Scan for the cell matching the given text and deliver its [x, y] coordinate at center. 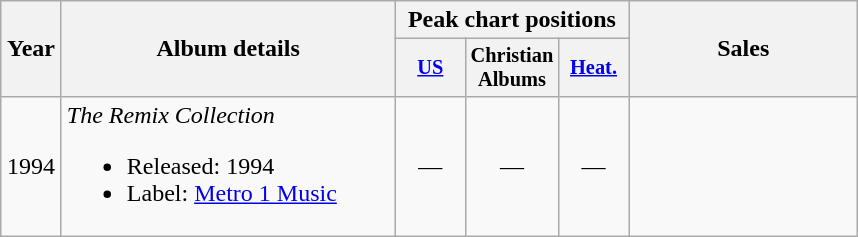
Sales [744, 49]
Heat. [594, 68]
US [430, 68]
Album details [228, 49]
Year [32, 49]
Christian Albums [512, 68]
Peak chart positions [512, 20]
1994 [32, 166]
The Remix CollectionReleased: 1994Label: Metro 1 Music [228, 166]
